Output the (X, Y) coordinate of the center of the cell containing the given text.  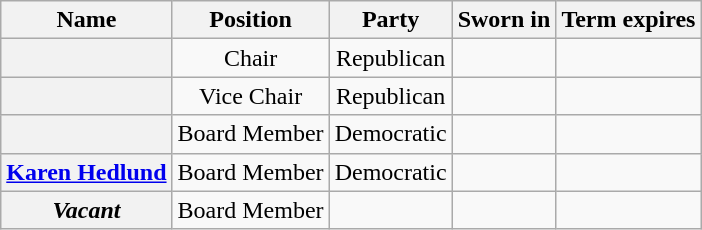
Chair (250, 58)
Name (86, 20)
Vice Chair (250, 96)
Sworn in (504, 20)
Vacant (86, 210)
Term expires (628, 20)
Party (390, 20)
Karen Hedlund (86, 172)
Position (250, 20)
